Search for the cell housing the specified text and yield its [x, y] center coordinate. 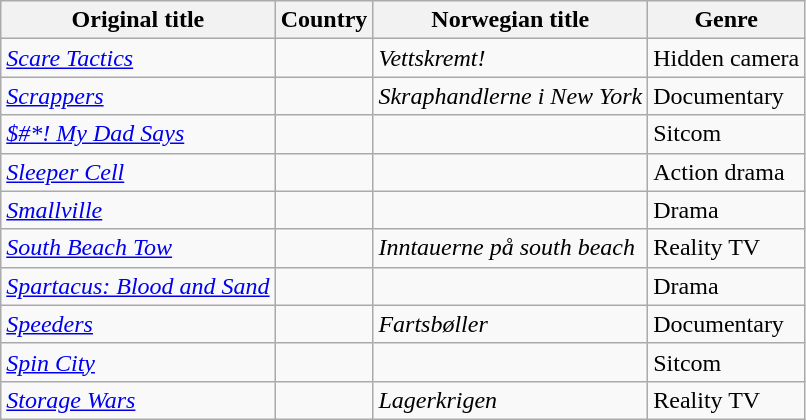
Scare Tactics [138, 58]
Scrappers [138, 96]
Spartacus: Blood and Sand [138, 286]
Original title [138, 20]
$#*! My Dad Says [138, 134]
Fartsbøller [510, 324]
Hidden camera [726, 58]
Speeders [138, 324]
Smallville [138, 210]
Lagerkrigen [510, 400]
Spin City [138, 362]
Action drama [726, 172]
Storage Wars [138, 400]
Sleeper Cell [138, 172]
Country [324, 20]
Inntauerne på south beach [510, 248]
Genre [726, 20]
South Beach Tow [138, 248]
Vettskremt! [510, 58]
Norwegian title [510, 20]
Skraphandlerne i New York [510, 96]
